Return the (X, Y) coordinate for the center point of the cell that contains the specified text.  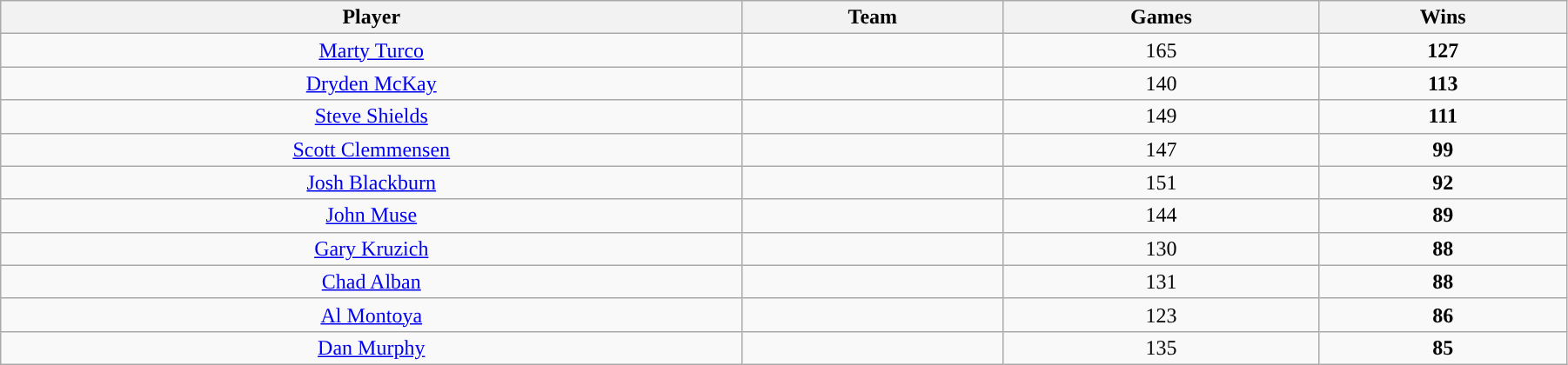
123 (1161, 315)
99 (1443, 149)
Dan Murphy (372, 348)
Games (1161, 17)
Wins (1443, 17)
Scott Clemmensen (372, 149)
165 (1161, 50)
Dryden McKay (372, 83)
85 (1443, 348)
Player (372, 17)
130 (1161, 249)
149 (1161, 116)
Chad Alban (372, 282)
135 (1161, 348)
86 (1443, 315)
Gary Kruzich (372, 249)
Steve Shields (372, 116)
Josh Blackburn (372, 182)
Marty Turco (372, 50)
113 (1443, 83)
John Muse (372, 216)
144 (1161, 216)
111 (1443, 116)
127 (1443, 50)
131 (1161, 282)
Al Montoya (372, 315)
89 (1443, 216)
151 (1161, 182)
92 (1443, 182)
147 (1161, 149)
140 (1161, 83)
Team (873, 17)
